Capture the cell that displays the provided text and extract its (X, Y) central coordinate. 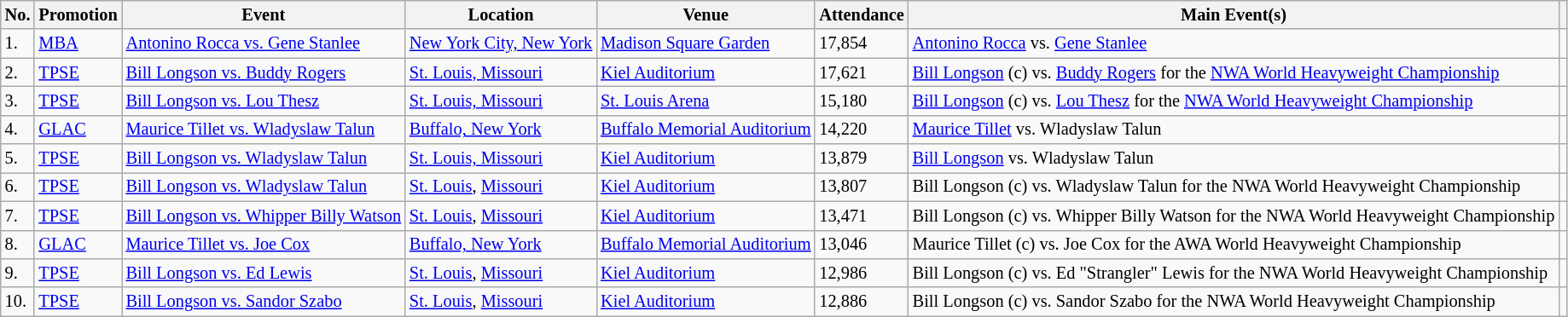
Bill Longson (c) vs. Sandor Szabo for the NWA World Heavyweight Championship (1234, 302)
17,621 (862, 72)
MBA (78, 43)
17,854 (862, 43)
8. (18, 245)
4. (18, 130)
12,986 (862, 273)
Bill Longson vs. Lou Thesz (264, 101)
Bill Longson vs. Whipper Billy Watson (264, 216)
New York City, New York (501, 43)
Main Event(s) (1234, 14)
13,471 (862, 216)
Venue (706, 14)
Bill Longson (c) vs. Whipper Billy Watson for the NWA World Heavyweight Championship (1234, 216)
Bill Longson (c) vs. Wladyslaw Talun for the NWA World Heavyweight Championship (1234, 187)
St. Louis Arena (706, 101)
Event (264, 14)
13,879 (862, 158)
Promotion (78, 14)
No. (18, 14)
1. (18, 43)
Madison Square Garden (706, 43)
Bill Longson (c) vs. Ed "Strangler" Lewis for the NWA World Heavyweight Championship (1234, 273)
Bill Longson vs. Sandor Szabo (264, 302)
Maurice Tillet (c) vs. Joe Cox for the AWA World Heavyweight Championship (1234, 245)
Location (501, 14)
Bill Longson (c) vs. Lou Thesz for the NWA World Heavyweight Championship (1234, 101)
Bill Longson (c) vs. Buddy Rogers for the NWA World Heavyweight Championship (1234, 72)
Bill Longson vs. Buddy Rogers (264, 72)
9. (18, 273)
Bill Longson vs. Ed Lewis (264, 273)
5. (18, 158)
13,046 (862, 245)
Attendance (862, 14)
15,180 (862, 101)
12,886 (862, 302)
13,807 (862, 187)
2. (18, 72)
Maurice Tillet vs. Joe Cox (264, 245)
10. (18, 302)
14,220 (862, 130)
7. (18, 216)
3. (18, 101)
6. (18, 187)
